Determine the [X, Y] coordinate at the center of the cell enclosing the given text.  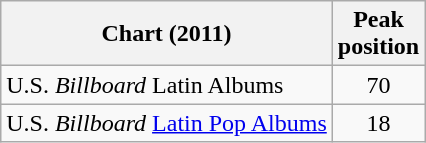
18 [378, 123]
Chart (2011) [167, 34]
U.S. Billboard Latin Pop Albums [167, 123]
Peakposition [378, 34]
70 [378, 85]
U.S. Billboard Latin Albums [167, 85]
